Output the [x, y] coordinate of the center of the cell containing the given text.  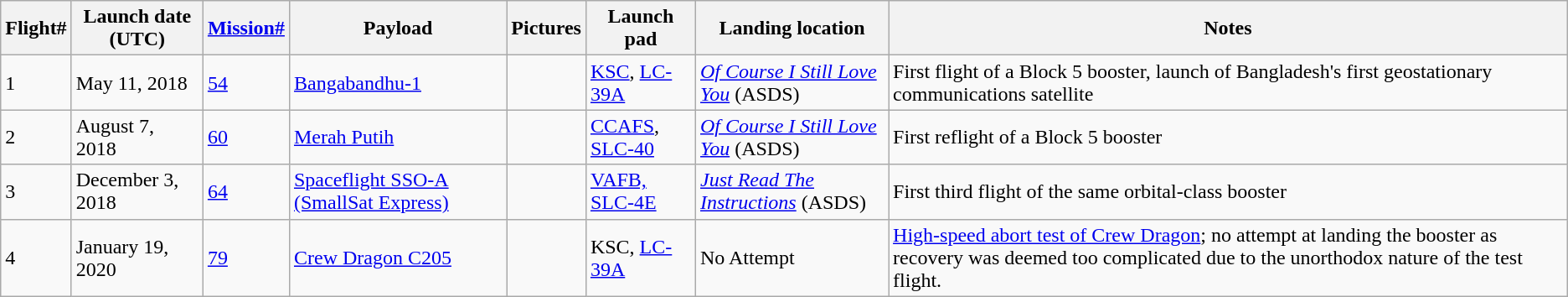
Merah Putih [397, 138]
No Attempt [792, 258]
Launch pad [640, 29]
First flight of a Block 5 booster, launch of Bangladesh's first geostationary communications satellite [1228, 82]
Crew Dragon C205 [397, 258]
Payload [397, 29]
January 19, 2020 [137, 258]
Flight# [36, 29]
Spaceflight SSO-A (SmallSat Express) [397, 191]
64 [246, 191]
3 [36, 191]
First third flight of the same orbital-class booster [1228, 191]
60 [246, 138]
Launch date (UTC) [137, 29]
79 [246, 258]
First reflight of a Block 5 booster [1228, 138]
May 11, 2018 [137, 82]
August 7, 2018 [137, 138]
Notes [1228, 29]
December 3, 2018 [137, 191]
1 [36, 82]
Pictures [546, 29]
VAFB, SLC-4E [640, 191]
4 [36, 258]
Landing location [792, 29]
Just Read The Instructions (ASDS) [792, 191]
2 [36, 138]
CCAFS, SLC-40 [640, 138]
Bangabandhu-1 [397, 82]
54 [246, 82]
Mission# [246, 29]
